Identify which cell holds the provided text, then report its [x, y] central coordinate. 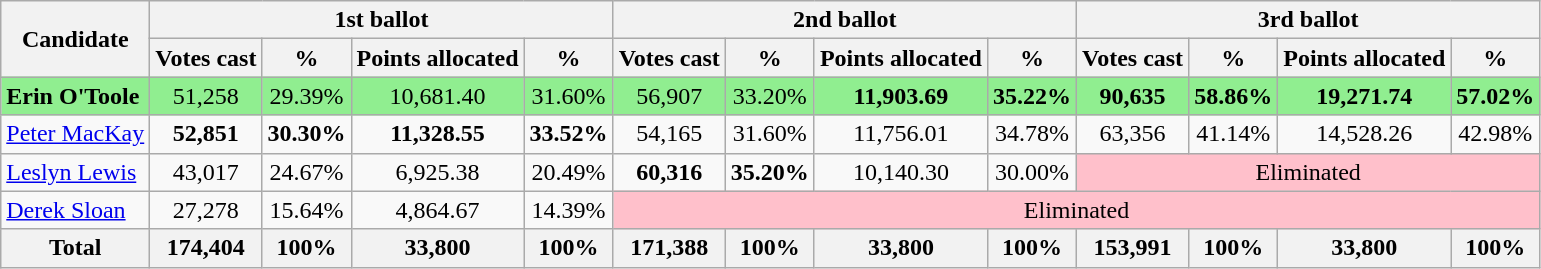
19,271.74 [1364, 96]
Erin O'Toole [76, 96]
30.00% [1032, 172]
54,165 [669, 134]
171,388 [669, 248]
15.64% [306, 210]
90,635 [1132, 96]
33.20% [770, 96]
11,328.55 [438, 134]
20.49% [568, 172]
30.30% [306, 134]
41.14% [1234, 134]
Leslyn Lewis [76, 172]
153,991 [1132, 248]
14.39% [568, 210]
57.02% [1496, 96]
43,017 [206, 172]
14,528.26 [1364, 134]
10,681.40 [438, 96]
4,864.67 [438, 210]
Total [76, 248]
27,278 [206, 210]
6,925.38 [438, 172]
10,140.30 [900, 172]
24.67% [306, 172]
34.78% [1032, 134]
Peter MacKay [76, 134]
60,316 [669, 172]
51,258 [206, 96]
3rd ballot [1308, 20]
52,851 [206, 134]
35.20% [770, 172]
Candidate [76, 39]
42.98% [1496, 134]
63,356 [1132, 134]
Derek Sloan [76, 210]
11,903.69 [900, 96]
35.22% [1032, 96]
1st ballot [382, 20]
29.39% [306, 96]
11,756.01 [900, 134]
174,404 [206, 248]
58.86% [1234, 96]
2nd ballot [844, 20]
33.52% [568, 134]
56,907 [669, 96]
